Pinpoint the cell where the given text exists, returning its [X, Y] midpoint coordinate. 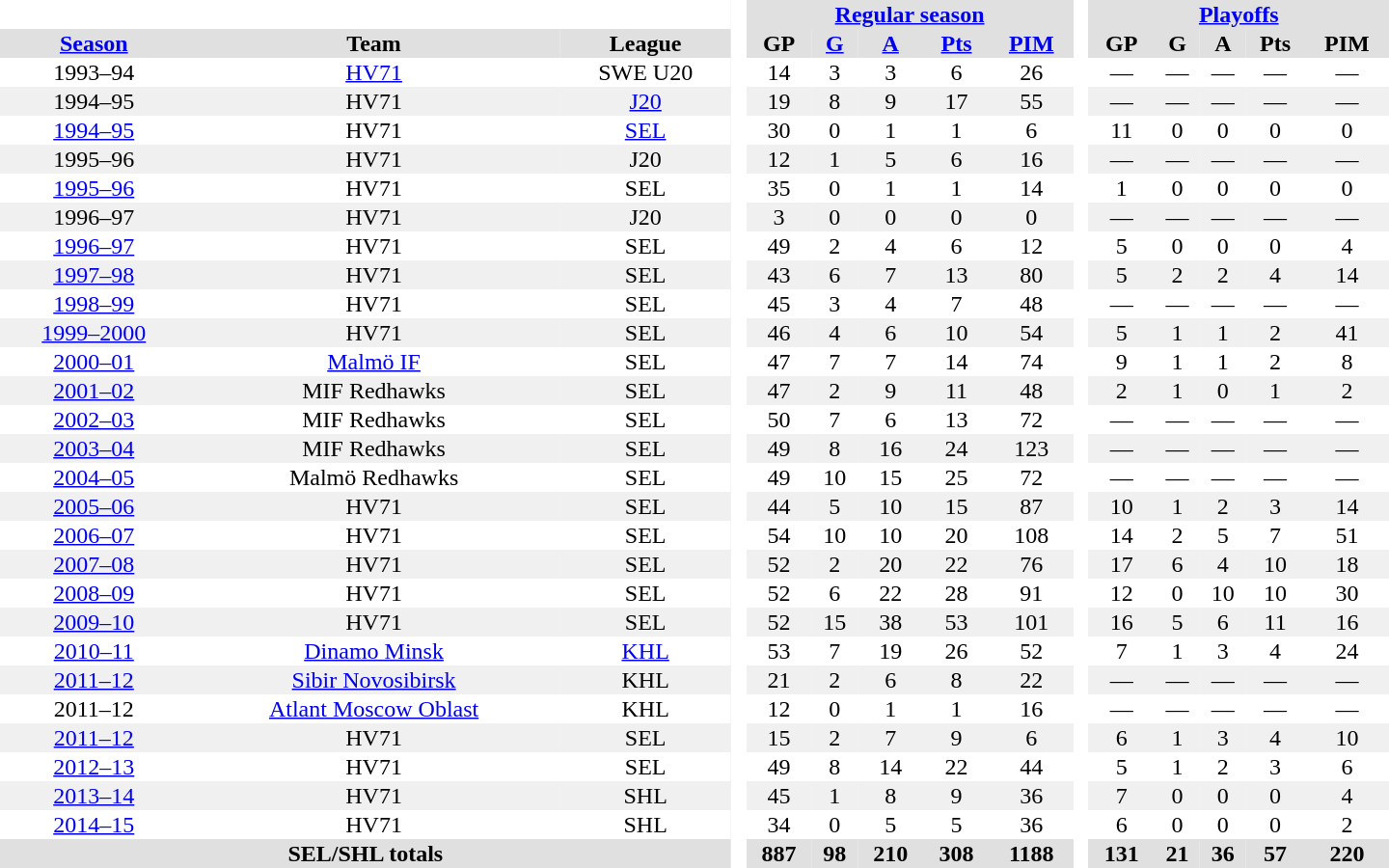
2005–06 [95, 506]
41 [1347, 333]
2009–10 [95, 622]
131 [1122, 854]
SEL/SHL totals [366, 854]
Sibir Novosibirsk [374, 680]
2012–13 [95, 767]
38 [890, 622]
League [646, 43]
2008–09 [95, 593]
SWE U20 [646, 72]
2014–15 [95, 825]
55 [1032, 101]
123 [1032, 448]
Dinamo Minsk [374, 651]
57 [1275, 854]
220 [1347, 854]
18 [1347, 564]
43 [778, 275]
1998–99 [95, 304]
Malmö Redhawks [374, 477]
210 [890, 854]
35 [778, 188]
2007–08 [95, 564]
2003–04 [95, 448]
Regular season [909, 14]
98 [835, 854]
25 [956, 477]
1999–2000 [95, 333]
91 [1032, 593]
46 [778, 333]
1993–94 [95, 72]
1188 [1032, 854]
2001–02 [95, 391]
87 [1032, 506]
51 [1347, 535]
1997–98 [95, 275]
Season [95, 43]
2004–05 [95, 477]
74 [1032, 362]
Playoffs [1239, 14]
28 [956, 593]
108 [1032, 535]
2006–07 [95, 535]
80 [1032, 275]
Malmö IF [374, 362]
887 [778, 854]
308 [956, 854]
2013–14 [95, 796]
76 [1032, 564]
Team [374, 43]
2000–01 [95, 362]
Atlant Moscow Oblast [374, 709]
2010–11 [95, 651]
2002–03 [95, 420]
50 [778, 420]
101 [1032, 622]
34 [778, 825]
